Return the (x, y) coordinate for the center point of the cell that contains the specified text.  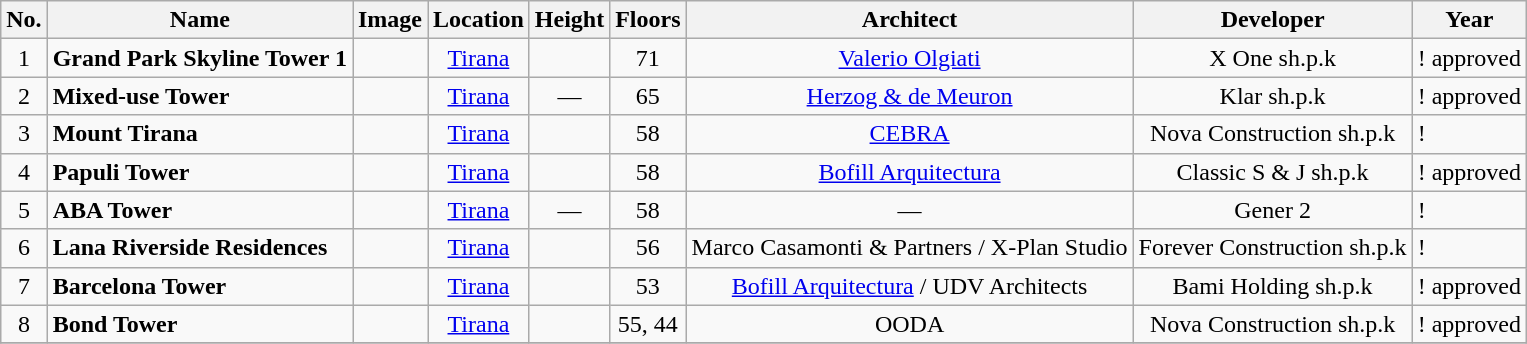
Bofill Arquitectura (910, 172)
56 (648, 248)
Mixed-use Tower (200, 96)
5 (24, 210)
8 (24, 324)
Classic S & J sh.p.k (1272, 172)
No. (24, 20)
4 (24, 172)
CEBRA (910, 134)
Valerio Olgiati (910, 58)
Year (1469, 20)
Papuli Tower (200, 172)
7 (24, 286)
Klar sh.p.k (1272, 96)
Developer (1272, 20)
Bond Tower (200, 324)
Floors (648, 20)
Bami Holding sh.p.k (1272, 286)
Herzog & de Meuron (910, 96)
55, 44 (648, 324)
1 (24, 58)
Grand Park Skyline Tower 1 (200, 58)
3 (24, 134)
Architect (910, 20)
Location (479, 20)
Bofill Arquitectura / UDV Architects (910, 286)
53 (648, 286)
6 (24, 248)
Lana Riverside Residences (200, 248)
Barcelona Tower (200, 286)
ABA Tower (200, 210)
Height (569, 20)
Name (200, 20)
Gener 2 (1272, 210)
2 (24, 96)
OODA (910, 324)
71 (648, 58)
Marco Casamonti & Partners / X-Plan Studio (910, 248)
X One sh.p.k (1272, 58)
Forever Construction sh.p.k (1272, 248)
Mount Tirana (200, 134)
65 (648, 96)
Image (390, 20)
